Locate the cell with the specified text and output its (X, Y) center coordinate. 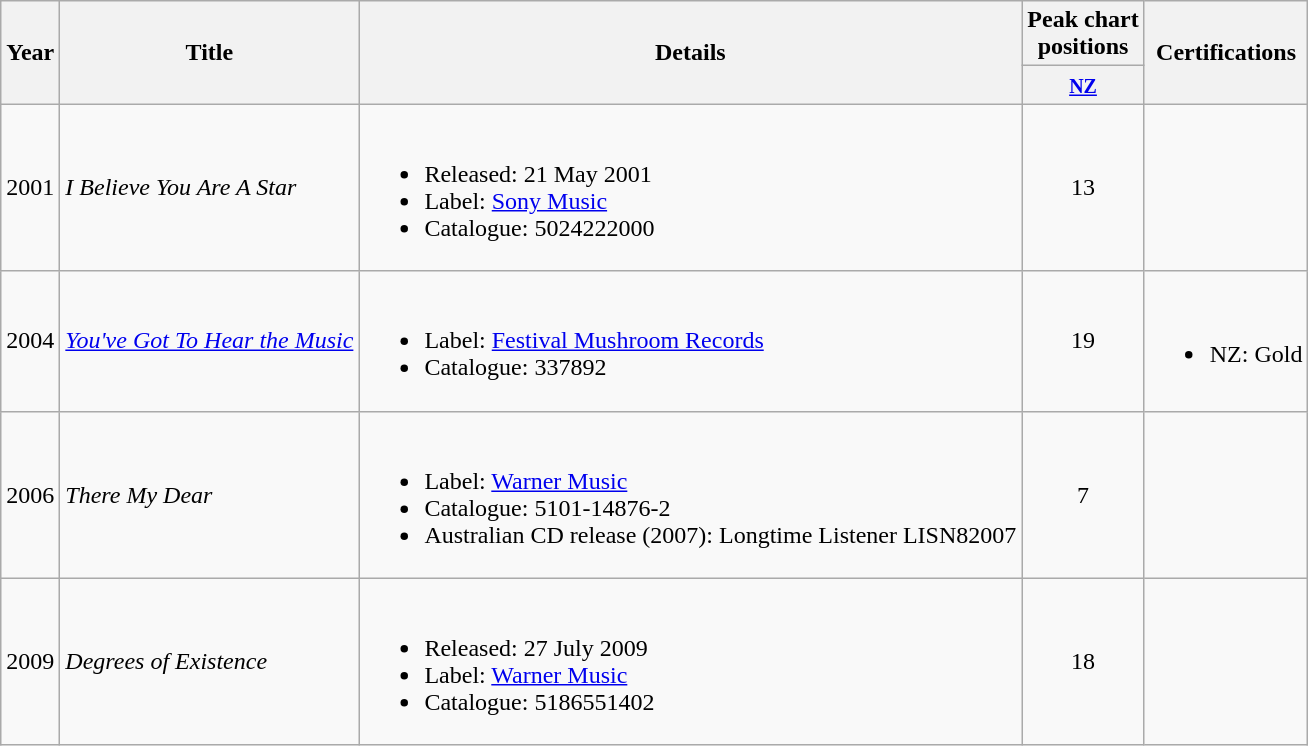
NZ: Gold (1226, 341)
Details (690, 52)
2004 (30, 341)
NZ (1083, 85)
2006 (30, 494)
2009 (30, 662)
There My Dear (210, 494)
You've Got To Hear the Music (210, 341)
Released: 27 July 2009Label: Warner MusicCatalogue: 5186551402 (690, 662)
Certifications (1226, 52)
13 (1083, 188)
Degrees of Existence (210, 662)
19 (1083, 341)
2001 (30, 188)
Year (30, 52)
I Believe You Are A Star (210, 188)
Label: Warner MusicCatalogue: 5101-14876-2Australian CD release (2007): Longtime Listener LISN82007 (690, 494)
Label: Festival Mushroom RecordsCatalogue: 337892 (690, 341)
Title (210, 52)
Released: 21 May 2001Label: Sony MusicCatalogue: 5024222000 (690, 188)
7 (1083, 494)
18 (1083, 662)
Peak chartpositions (1083, 34)
